Provide the [x, y] coordinate of the cell's center where the given text is located.  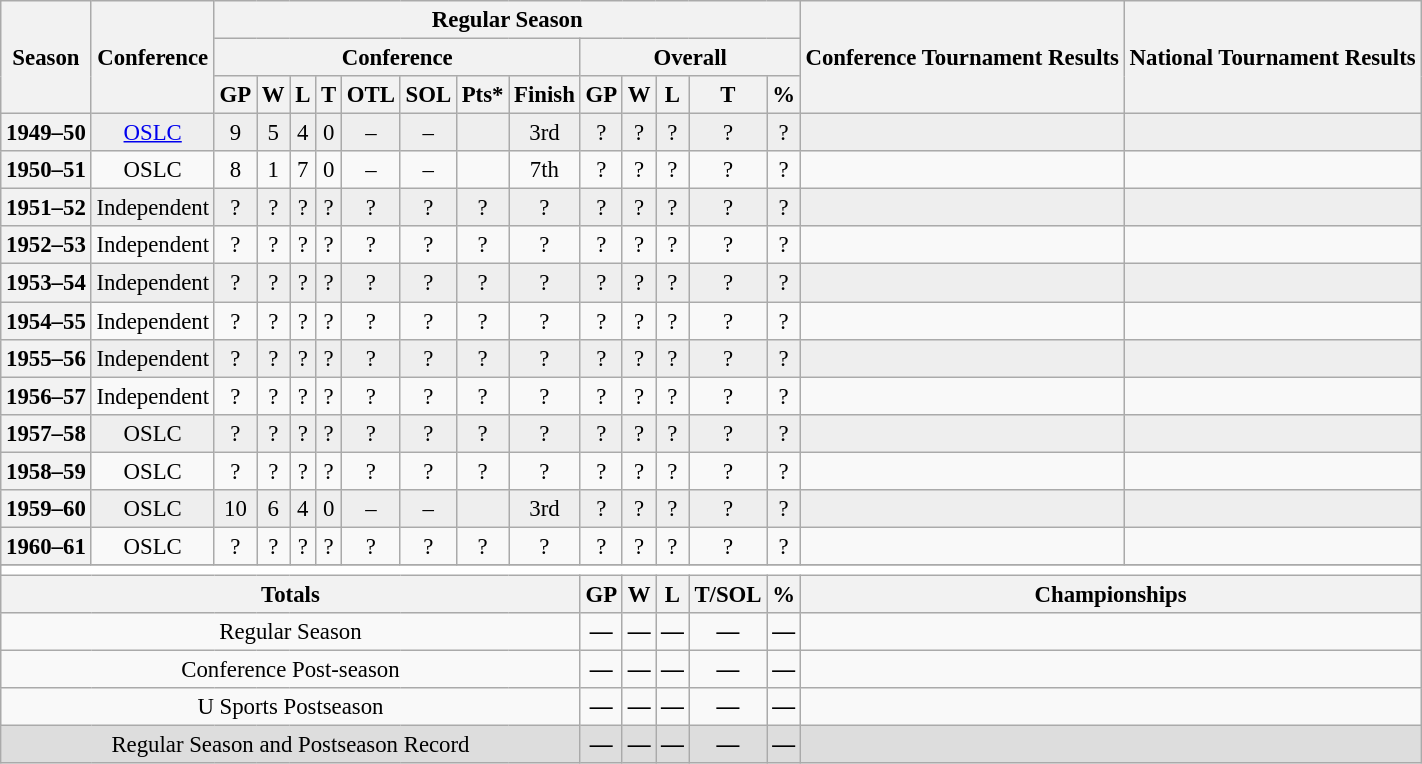
Championships [1110, 594]
1954–55 [46, 321]
Conference Tournament Results [962, 58]
1958–59 [46, 471]
T/SOL [728, 594]
5 [272, 133]
1956–57 [46, 396]
9 [235, 133]
1951–52 [46, 208]
Pts* [482, 95]
Finish [544, 95]
1952–53 [46, 245]
10 [235, 509]
6 [272, 509]
1 [272, 170]
1957–58 [46, 433]
National Tournament Results [1272, 58]
1950–51 [46, 170]
Totals [290, 594]
U Sports Postseason [290, 707]
1953–54 [46, 283]
7 [303, 170]
1955–56 [46, 358]
OTL [370, 95]
7th [544, 170]
Overall [690, 58]
1949–50 [46, 133]
Conference Post-season [290, 670]
Regular Season and Postseason Record [290, 745]
SOL [428, 95]
Season [46, 58]
8 [235, 170]
1959–60 [46, 509]
1960–61 [46, 546]
